Search for the cell housing the specified text and yield its [x, y] center coordinate. 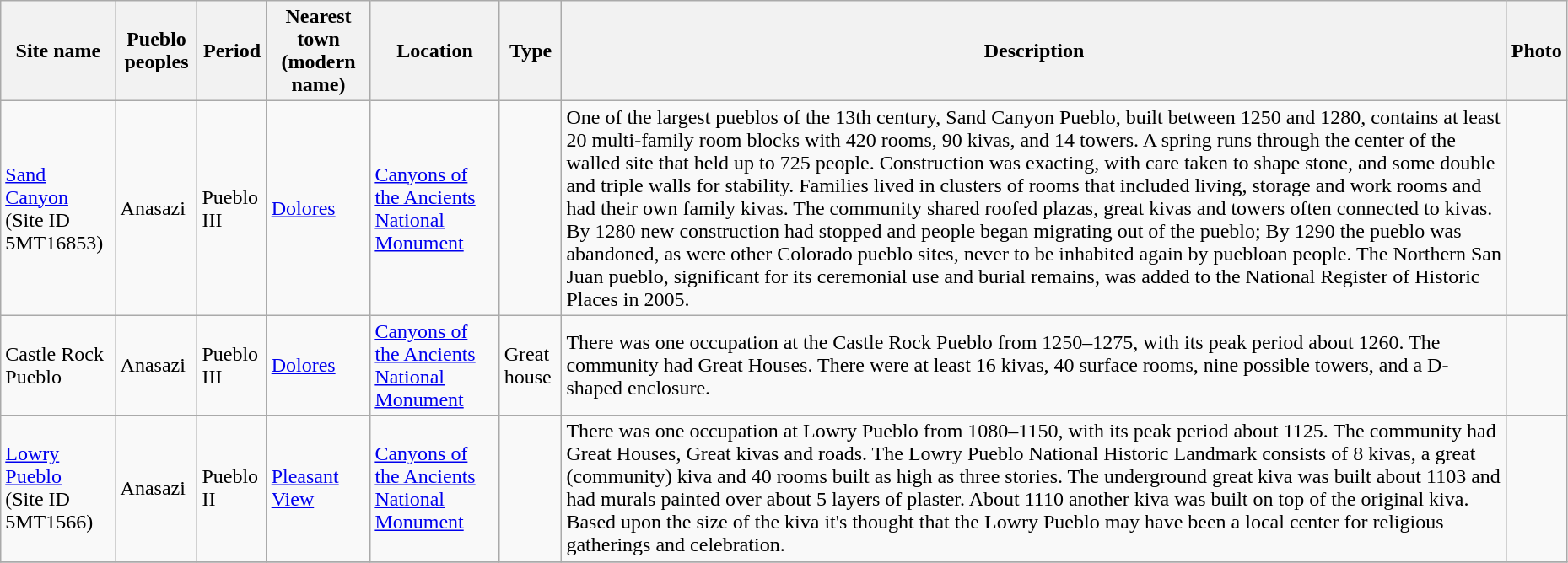
Lowry Pueblo(Site ID 5MT1566) [58, 489]
Pleasant View [319, 489]
Castle Rock Pueblo [58, 366]
Site name [58, 51]
Location [435, 51]
Great house [531, 366]
Type [531, 51]
Sand Canyon(Site ID 5MT16853) [58, 208]
Pueblo II [232, 489]
Description [1034, 51]
Nearest town (modern name) [319, 51]
Pueblo peoples [157, 51]
Period [232, 51]
Photo [1537, 51]
